Identify which cell holds the provided text, then report its [X, Y] central coordinate. 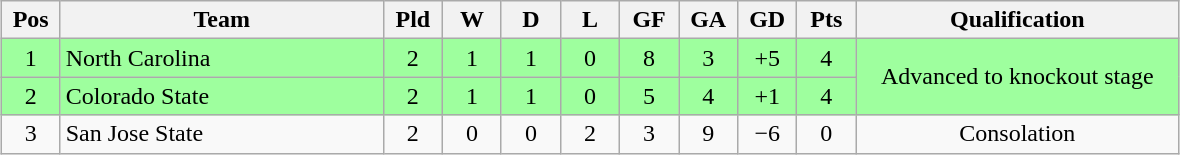
North Carolina [222, 58]
5 [650, 96]
Pts [826, 20]
Advanced to knockout stage [1018, 77]
D [530, 20]
Pos [30, 20]
W [472, 20]
9 [708, 134]
Colorado State [222, 96]
GF [650, 20]
GD [768, 20]
Team [222, 20]
Consolation [1018, 134]
GA [708, 20]
8 [650, 58]
+5 [768, 58]
Qualification [1018, 20]
+1 [768, 96]
−6 [768, 134]
San Jose State [222, 134]
L [590, 20]
Pld [412, 20]
